Capture the cell that displays the provided text and extract its [X, Y] central coordinate. 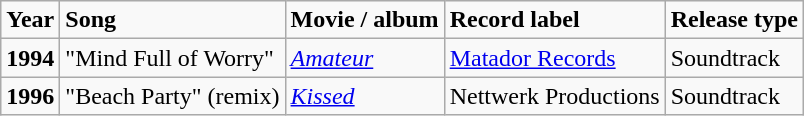
Movie / album [364, 20]
Release type [734, 20]
"Mind Full of Worry" [172, 58]
Amateur [364, 58]
Record label [554, 20]
Kissed [364, 96]
1994 [30, 58]
Song [172, 20]
Matador Records [554, 58]
Year [30, 20]
Nettwerk Productions [554, 96]
"Beach Party" (remix) [172, 96]
1996 [30, 96]
